Locate the cell with the specified text and output its (x, y) center coordinate. 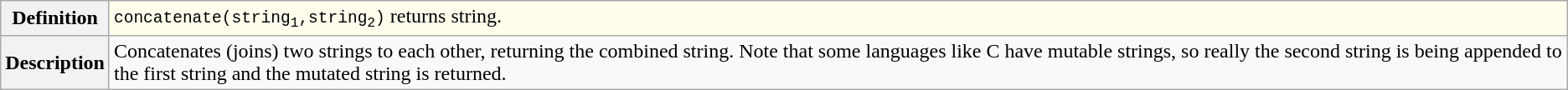
Description (55, 63)
concatenate(string1,string2) returns string. (838, 18)
Definition (55, 18)
